Pinpoint the cell where the given text exists, returning its [x, y] midpoint coordinate. 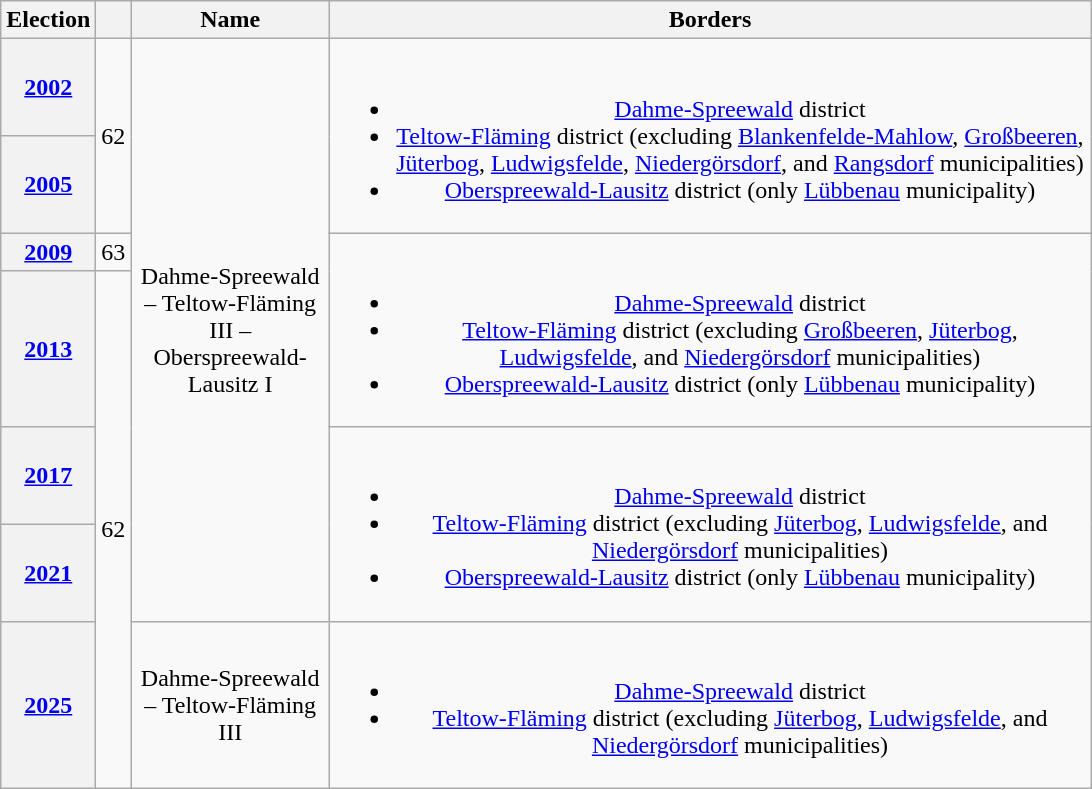
Name [230, 20]
2009 [48, 252]
2002 [48, 88]
2025 [48, 704]
63 [114, 252]
2021 [48, 572]
2005 [48, 184]
Dahme-Spreewald districtTeltow-Fläming district (excluding Jüterbog, Ludwigsfelde, and Niedergörsdorf municipalities) [710, 704]
2017 [48, 476]
Dahme-Spreewald – Teltow-Fläming III – Oberspreewald-Lausitz I [230, 330]
2013 [48, 349]
Borders [710, 20]
Dahme-Spreewald – Teltow-Fläming III [230, 704]
Election [48, 20]
